Find where the given text appears and provide that cell's center as [x, y] coordinate. 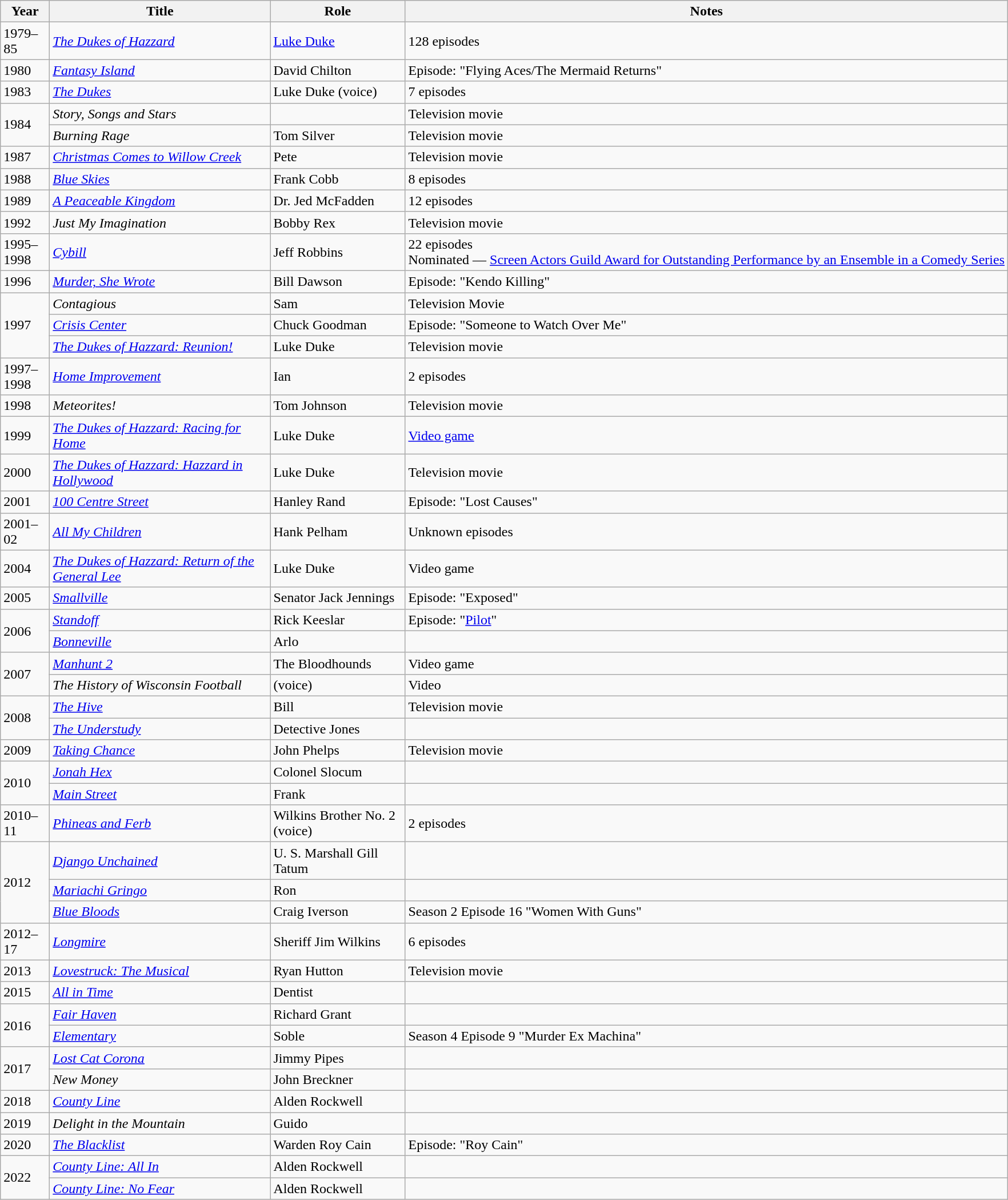
Role [338, 11]
Jimmy Pipes [338, 1058]
Tom Silver [338, 135]
Season 4 Episode 9 "Murder Ex Machina" [706, 1036]
Blue Skies [160, 179]
Title [160, 11]
1997–1998 [25, 376]
2013 [25, 971]
Unknown episodes [706, 532]
County Line: All In [160, 1167]
2012–17 [25, 941]
Episode: "Flying Aces/The Mermaid Returns" [706, 70]
12 episodes [706, 201]
Sheriff Jim Wilkins [338, 941]
Year [25, 11]
U. S. Marshall Gill Tatum [338, 861]
A Peaceable Kingdom [160, 201]
John Phelps [338, 751]
1983 [25, 92]
All in Time [160, 992]
1979–85 [25, 41]
(voice) [338, 685]
The Dukes of Hazzard: Racing for Home [160, 436]
Pete [338, 157]
2022 [25, 1178]
Jeff Robbins [338, 252]
Luke Duke (voice) [338, 92]
The Hive [160, 707]
Smallville [160, 598]
Episode: "Lost Causes" [706, 502]
Lovestruck: The Musical [160, 971]
Warden Roy Cain [338, 1145]
Detective Jones [338, 729]
County Line: No Fear [160, 1189]
Season 2 Episode 16 "Women With Guns" [706, 912]
The History of Wisconsin Football [160, 685]
Phineas and Ferb [160, 823]
2001 [25, 502]
1999 [25, 436]
22 episodesNominated — Screen Actors Guild Award for Outstanding Performance by an Ensemble in a Comedy Series [706, 252]
128 episodes [706, 41]
2006 [25, 631]
Craig Iverson [338, 912]
Richard Grant [338, 1014]
Guido [338, 1123]
Contagious [160, 304]
Fair Haven [160, 1014]
Bill [338, 707]
1997 [25, 325]
The Dukes [160, 92]
John Breckner [338, 1079]
Fantasy Island [160, 70]
1987 [25, 157]
Lost Cat Corona [160, 1058]
Episode: "Roy Cain" [706, 1145]
2010 [25, 783]
The Dukes of Hazzard: Reunion! [160, 347]
Frank [338, 794]
2010–11 [25, 823]
Hanley Rand [338, 502]
Soble [338, 1036]
2001–02 [25, 532]
Home Improvement [160, 376]
All My Children [160, 532]
Main Street [160, 794]
2009 [25, 751]
Meteorites! [160, 406]
County Line [160, 1101]
2020 [25, 1145]
Episode: "Kendo Killing" [706, 281]
Christmas Comes to Willow Creek [160, 157]
Delight in the Mountain [160, 1123]
2004 [25, 568]
The Understudy [160, 729]
Senator Jack Jennings [338, 598]
Longmire [160, 941]
Murder, She Wrote [160, 281]
2017 [25, 1069]
David Chilton [338, 70]
Notes [706, 11]
Jonah Hex [160, 772]
Taking Chance [160, 751]
Ryan Hutton [338, 971]
Ron [338, 890]
Sam [338, 304]
Mariachi Gringo [160, 890]
1980 [25, 70]
Dr. Jed McFadden [338, 201]
New Money [160, 1079]
Elementary [160, 1036]
Standoff [160, 620]
Blue Bloods [160, 912]
1989 [25, 201]
Story, Songs and Stars [160, 114]
The Dukes of Hazzard: Return of the General Lee [160, 568]
2019 [25, 1123]
1992 [25, 222]
100 Centre Street [160, 502]
Bobby Rex [338, 222]
Bill Dawson [338, 281]
1998 [25, 406]
1984 [25, 125]
Wilkins Brother No. 2 (voice) [338, 823]
Hank Pelham [338, 532]
Rick Keeslar [338, 620]
Video [706, 685]
7 episodes [706, 92]
6 episodes [706, 941]
1995–1998 [25, 252]
2018 [25, 1101]
1996 [25, 281]
1988 [25, 179]
2008 [25, 717]
The Dukes of Hazzard: Hazzard in Hollywood [160, 472]
Episode: "Exposed" [706, 598]
Burning Rage [160, 135]
Frank Cobb [338, 179]
Crisis Center [160, 325]
8 episodes [706, 179]
2007 [25, 674]
Episode: "Pilot" [706, 620]
Cybill [160, 252]
Television Movie [706, 304]
Tom Johnson [338, 406]
The Bloodhounds [338, 663]
Episode: "Someone to Watch Over Me" [706, 325]
2015 [25, 992]
Bonneville [160, 641]
Arlo [338, 641]
Colonel Slocum [338, 772]
2012 [25, 883]
2005 [25, 598]
Dentist [338, 992]
Django Unchained [160, 861]
2016 [25, 1025]
2000 [25, 472]
Just My Imagination [160, 222]
The Dukes of Hazzard [160, 41]
The Blacklist [160, 1145]
Manhunt 2 [160, 663]
Chuck Goodman [338, 325]
Ian [338, 376]
